Output the [X, Y] coordinate of the center of the cell containing the given text.  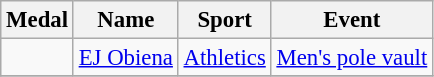
Sport [224, 20]
Name [126, 20]
Men's pole vault [352, 58]
Event [352, 20]
EJ Obiena [126, 58]
Medal [38, 20]
Athletics [224, 58]
